Pinpoint the cell where the given text exists, returning its [X, Y] midpoint coordinate. 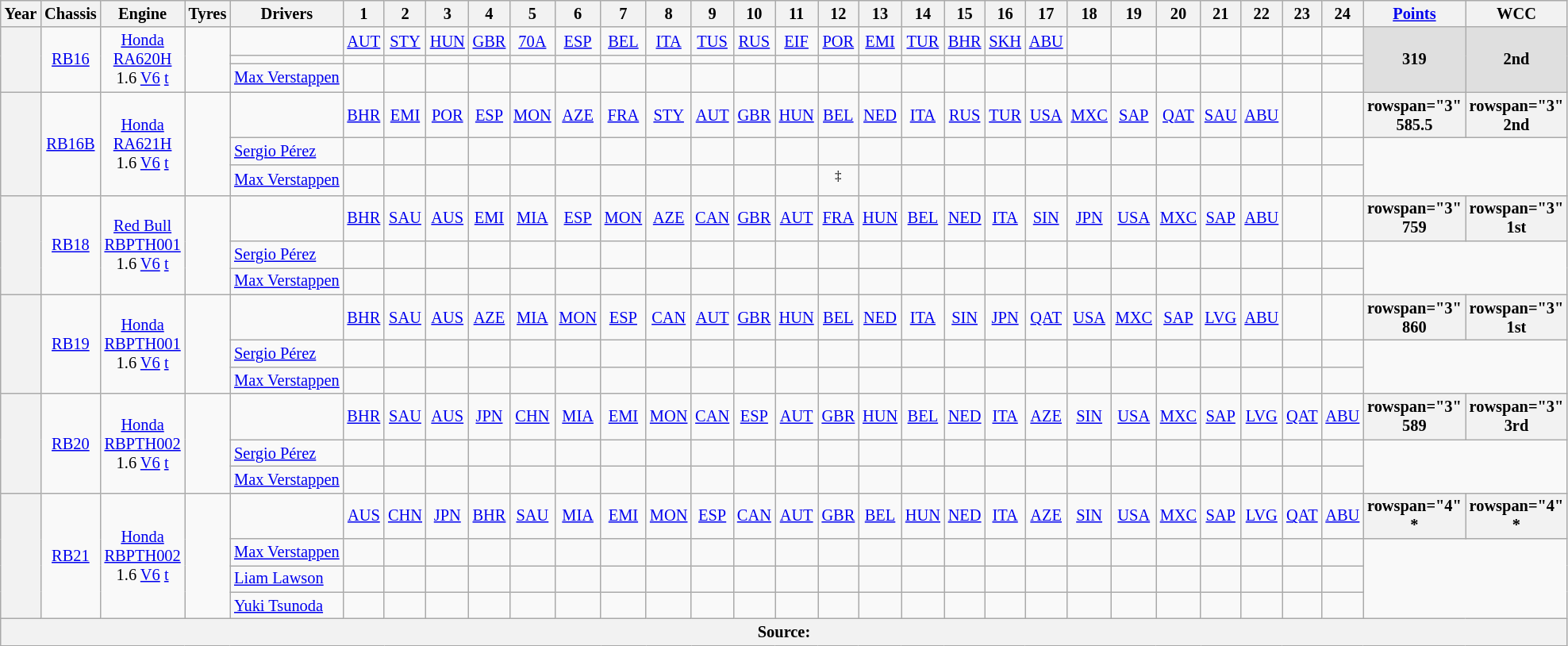
22 [1262, 13]
24 [1343, 13]
5 [532, 13]
Engine [143, 13]
EIF [797, 41]
2 [405, 13]
21 [1220, 13]
319 [1414, 60]
Honda RA621H 1.6 V6 t [143, 144]
13 [880, 13]
SKH [1005, 41]
rowspan="3" 759 [1414, 218]
Honda RA620H 1.6 V6 t [143, 60]
7 [624, 13]
RB16 [70, 60]
‡ [839, 179]
6 [578, 13]
Yuki Tsunoda [286, 606]
14 [923, 13]
WCC [1517, 13]
RB16B [70, 144]
RB18 [70, 244]
12 [839, 13]
4 [490, 13]
10 [754, 13]
20 [1178, 13]
rowspan="3" 2nd [1517, 115]
Points [1414, 13]
17 [1046, 13]
Source: [784, 632]
9 [713, 13]
3 [448, 13]
19 [1134, 13]
2nd [1517, 60]
rowspan="3" 3rd [1517, 417]
Tyres [208, 13]
18 [1090, 13]
TUS [713, 41]
Honda RBPTH001 1.6 V6 t [143, 344]
Drivers [286, 13]
RB20 [70, 443]
23 [1301, 13]
RB21 [70, 556]
Chassis [70, 13]
Year [21, 13]
rowspan="3" 589 [1414, 417]
Red Bull RBPTH001 1.6 V6 t [143, 244]
RB19 [70, 344]
rowspan="3" 585.5 [1414, 115]
11 [797, 13]
Liam Lawson [286, 579]
rowspan="3" 860 [1414, 317]
16 [1005, 13]
70A [532, 41]
15 [965, 13]
1 [364, 13]
8 [668, 13]
